Return [x, y] of the center of cell containing provided text 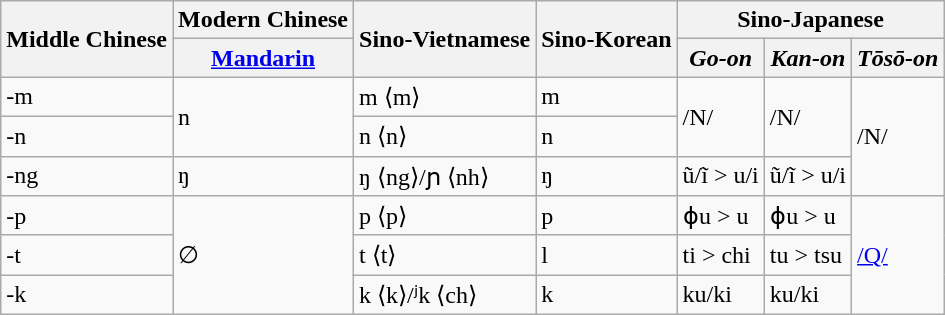
Sino-Vietnamese [445, 39]
m [606, 97]
Tōsō-on [898, 58]
Mandarin [262, 58]
∅ [262, 256]
-ng [87, 176]
Modern Chinese [262, 20]
ŋ ⟨ng⟩/ɲ ⟨nh⟩ [445, 176]
Sino-Japanese [810, 20]
-n [87, 136]
tu > tsu [808, 255]
n ⟨n⟩ [445, 136]
Sino-Korean [606, 39]
Kan-on [808, 58]
ti > chi [720, 255]
k ⟨k⟩/ʲk ⟨ch⟩ [445, 295]
m ⟨m⟩ [445, 97]
k [606, 295]
-t [87, 255]
-m [87, 97]
t ⟨t⟩ [445, 255]
-k [87, 295]
p [606, 216]
Middle Chinese [87, 39]
-p [87, 216]
Go-on [720, 58]
p ⟨p⟩ [445, 216]
/Q/ [898, 256]
l [606, 255]
